From the cell containing the given text, extract its center point as (x, y) coordinate. 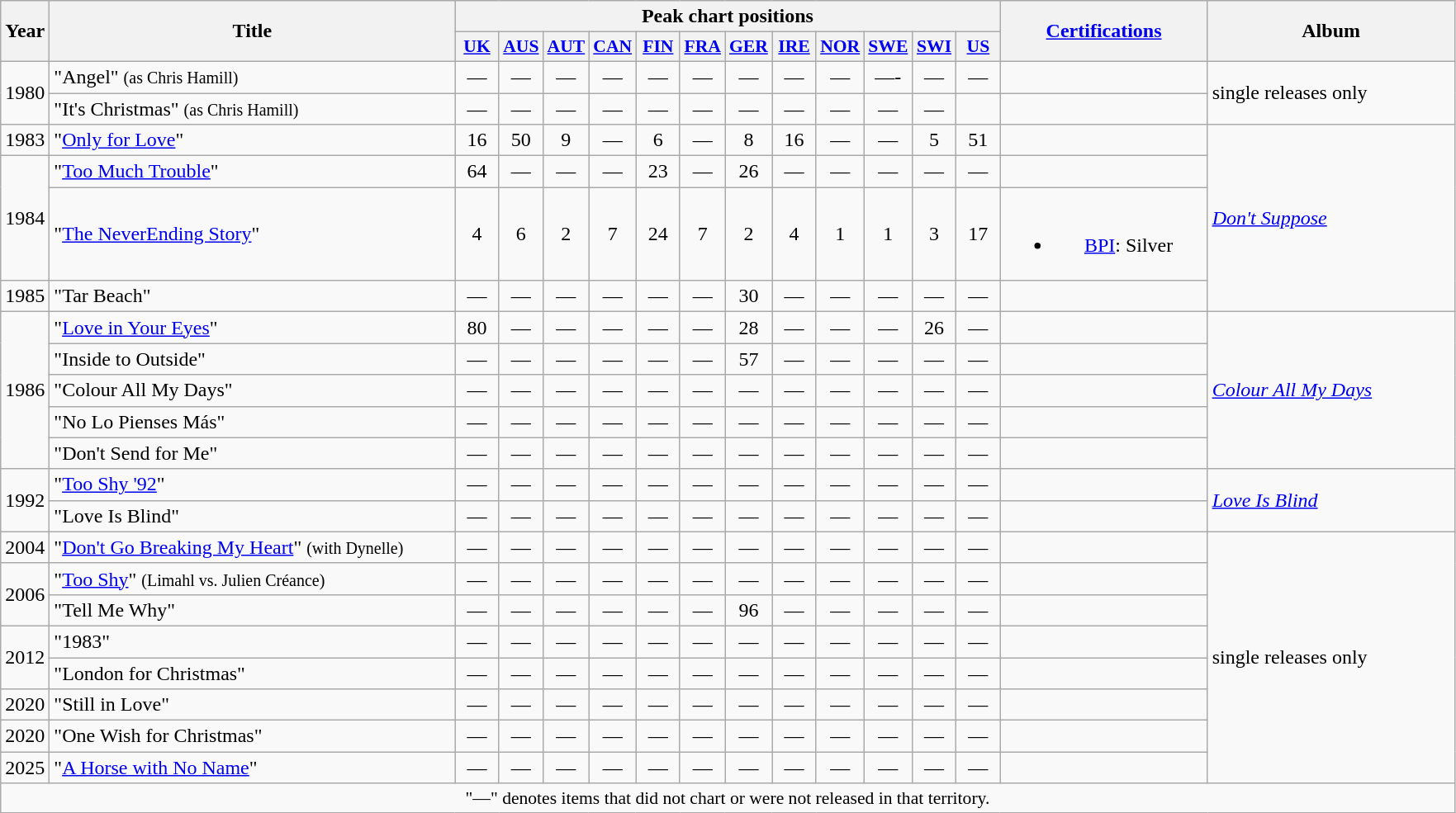
2012 (25, 657)
1980 (25, 92)
"Tar Beach" (253, 296)
1984 (25, 218)
FRA (702, 47)
UK (477, 47)
"Love in Your Eyes" (253, 328)
30 (748, 296)
"Only for Love" (253, 140)
"Still in Love" (253, 705)
57 (748, 359)
Colour All My Days (1331, 390)
23 (657, 172)
"A Horse with No Name" (253, 768)
Peak chart positions (728, 17)
1986 (25, 390)
SWE (888, 47)
AUS (520, 47)
50 (520, 140)
96 (748, 610)
2025 (25, 768)
3 (933, 234)
NOR (840, 47)
"Don't Go Breaking My Heart" (with Dynelle) (253, 547)
CAN (613, 47)
1985 (25, 296)
BPI: Silver (1103, 234)
2006 (25, 594)
SWI (933, 47)
5 (933, 140)
"One Wish for Christmas" (253, 736)
Don't Suppose (1331, 218)
"Angel" (as Chris Hamill) (253, 77)
"Don't Send for Me" (253, 453)
24 (657, 234)
AUT (567, 47)
"It's Christmas" (as Chris Hamill) (253, 108)
"London for Christmas" (253, 673)
"Too Shy '92" (253, 484)
Love Is Blind (1331, 500)
"Colour All My Days" (253, 390)
Album (1331, 31)
17 (978, 234)
"Inside to Outside" (253, 359)
64 (477, 172)
1992 (25, 500)
8 (748, 140)
80 (477, 328)
51 (978, 140)
GER (748, 47)
Certifications (1103, 31)
9 (567, 140)
"Too Shy" (Limahl vs. Julien Créance) (253, 579)
"1983" (253, 641)
Title (253, 31)
1983 (25, 140)
—- (888, 77)
"The NeverEnding Story" (253, 234)
Year (25, 31)
"Tell Me Why" (253, 610)
IRE (794, 47)
"No Lo Pienses Más" (253, 422)
US (978, 47)
28 (748, 328)
"Too Much Trouble" (253, 172)
2004 (25, 547)
"—" denotes items that did not chart or were not released in that territory. (728, 798)
FIN (657, 47)
"Love Is Blind" (253, 516)
